Extract the (x, y) coordinate from the center of the cell holding the provided text.  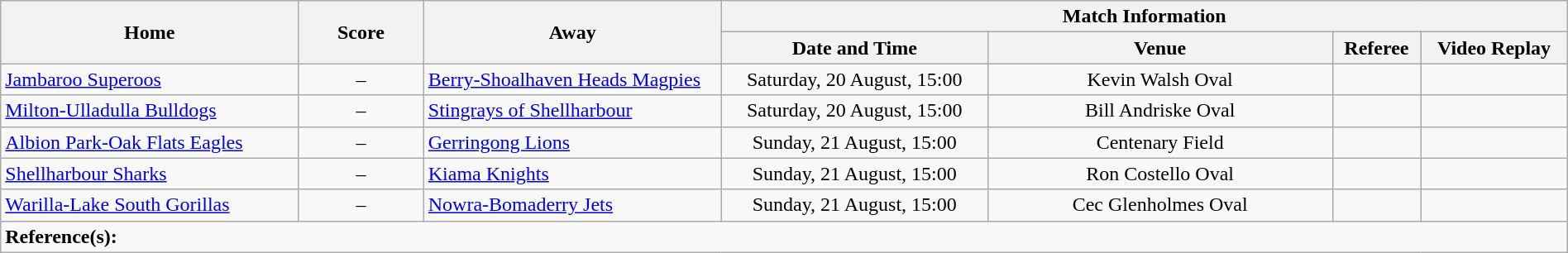
Milton-Ulladulla Bulldogs (150, 111)
Albion Park-Oak Flats Eagles (150, 142)
Stingrays of Shellharbour (572, 111)
Cec Glenholmes Oval (1159, 205)
Venue (1159, 48)
Date and Time (854, 48)
Ron Costello Oval (1159, 174)
Gerringong Lions (572, 142)
Referee (1376, 48)
Home (150, 32)
Score (361, 32)
Nowra-Bomaderry Jets (572, 205)
Centenary Field (1159, 142)
Jambaroo Superoos (150, 79)
Video Replay (1494, 48)
Shellharbour Sharks (150, 174)
Reference(s): (784, 236)
Match Information (1145, 17)
Berry-Shoalhaven Heads Magpies (572, 79)
Bill Andriske Oval (1159, 111)
Kiama Knights (572, 174)
Kevin Walsh Oval (1159, 79)
Warilla-Lake South Gorillas (150, 205)
Away (572, 32)
